Determine the [x, y] coordinate at the center of the cell enclosing the given text.  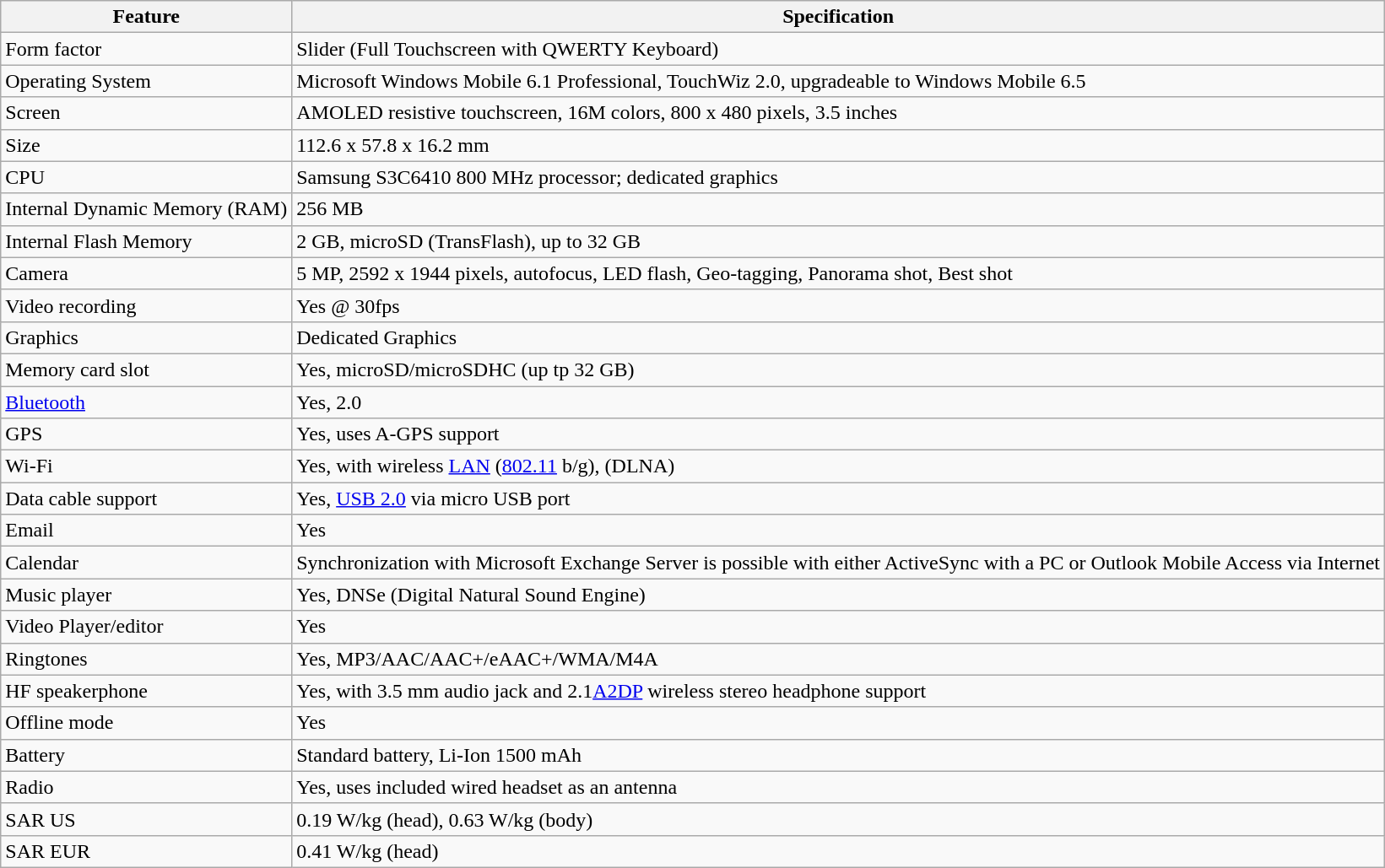
Dedicated Graphics [839, 337]
5 MP, 2592 x 1944 pixels, autofocus, LED flash, Geo-tagging, Panorama shot, Best shot [839, 273]
Standard battery, Li-Ion 1500 mAh [839, 755]
Slider (Full Touchscreen with QWERTY Keyboard) [839, 49]
CPU [147, 177]
GPS [147, 434]
SAR US [147, 819]
Battery [147, 755]
Camera [147, 273]
Size [147, 145]
SAR EUR [147, 851]
256 MB [839, 209]
Yes, uses A-GPS support [839, 434]
Video recording [147, 305]
Yes, DNSe (Digital Natural Sound Engine) [839, 595]
Video Player/editor [147, 627]
Radio [147, 787]
Yes, MP3/AAC/AAC+/eAAC+/WMA/M4A [839, 659]
Graphics [147, 337]
Microsoft Windows Mobile 6.1 Professional, TouchWiz 2.0, upgradeable to Windows Mobile 6.5 [839, 81]
Wi-Fi [147, 466]
Yes @ 30fps [839, 305]
Screen [147, 113]
Music player [147, 595]
Yes, with wireless LAN (802.11 b/g), (DLNA) [839, 466]
Yes, with 3.5 mm audio jack and 2.1A2DP wireless stereo headphone support [839, 691]
Yes, 2.0 [839, 402]
Operating System [147, 81]
Email [147, 531]
Data cable support [147, 499]
Form factor [147, 49]
112.6 x 57.8 x 16.2 mm [839, 145]
Synchronization with Microsoft Exchange Server is possible with either ActiveSync with a PC or Outlook Mobile Access via Internet [839, 563]
Internal Dynamic Memory (RAM) [147, 209]
0.41 W/kg (head) [839, 851]
HF speakerphone [147, 691]
Specification [839, 17]
AMOLED resistive touchscreen, 16M colors, 800 x 480 pixels, 3.5 inches [839, 113]
Offline mode [147, 723]
Feature [147, 17]
Ringtones [147, 659]
2 GB, microSD (TransFlash), up to 32 GB [839, 241]
Yes, uses included wired headset as an antenna [839, 787]
Calendar [147, 563]
Memory card slot [147, 369]
0.19 W/kg (head), 0.63 W/kg (body) [839, 819]
Internal Flash Memory [147, 241]
Yes, USB 2.0 via micro USB port [839, 499]
Samsung S3C6410 800 MHz processor; dedicated graphics [839, 177]
Yes, microSD/microSDHC (up tp 32 GB) [839, 369]
Bluetooth [147, 402]
